Determine the [x, y] coordinate at the center of the cell enclosing the given text.  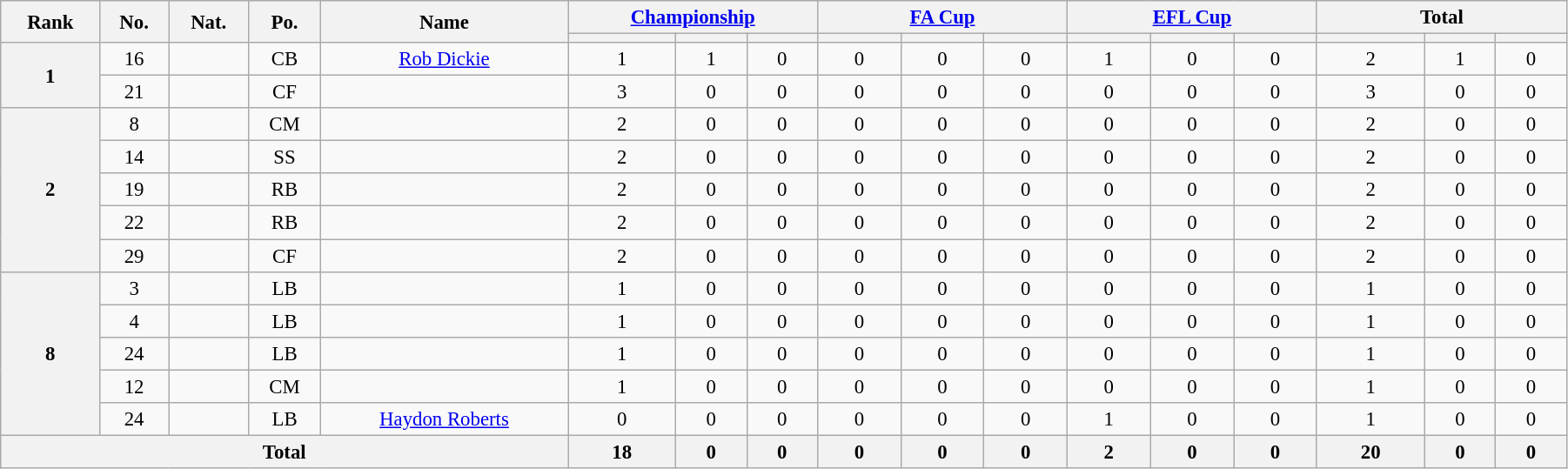
19 [134, 191]
Rank [50, 22]
Haydon Roberts [444, 419]
SS [285, 157]
4 [134, 321]
21 [134, 92]
CB [285, 59]
29 [134, 256]
20 [1370, 452]
14 [134, 157]
12 [134, 386]
Po. [285, 22]
EFL Cup [1192, 17]
No. [134, 22]
16 [134, 59]
18 [622, 452]
FA Cup [943, 17]
22 [134, 223]
Name [444, 22]
Rob Dickie [444, 59]
Nat. [209, 22]
Championship [693, 17]
